Output the (x, y) coordinate of the center of the cell containing the given text.  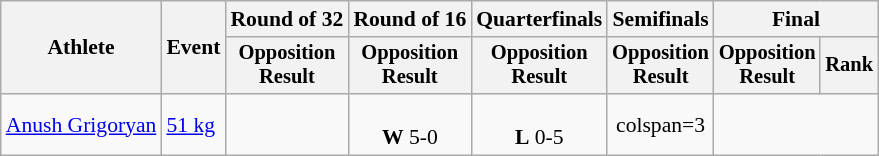
Athlete (82, 48)
colspan=3 (660, 124)
Final (796, 19)
Round of 16 (410, 19)
51 kg (193, 124)
Rank (849, 66)
Round of 32 (286, 19)
Event (193, 48)
L 0-5 (539, 124)
W 5-0 (410, 124)
Anush Grigoryan (82, 124)
Semifinals (660, 19)
Quarterfinals (539, 19)
